Return the (X, Y) coordinate for the center point of the cell that contains the specified text.  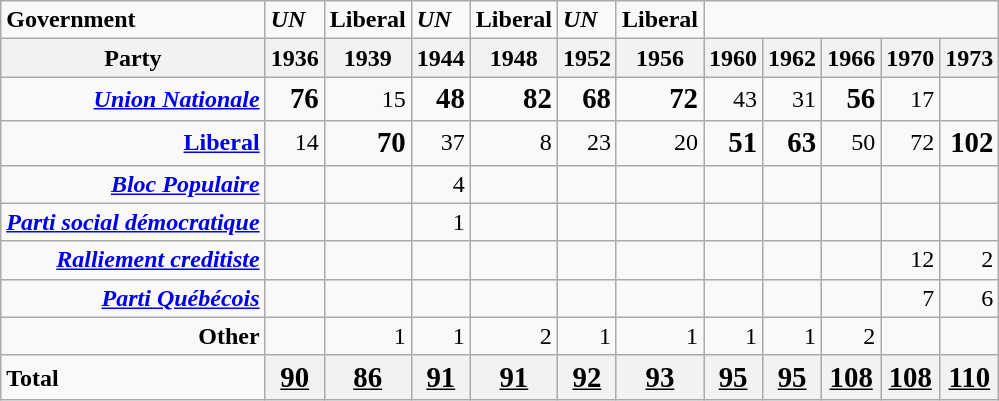
Parti social démocratique (133, 222)
Total (133, 377)
1970 (910, 58)
Union Nationale (133, 99)
92 (586, 377)
63 (792, 143)
110 (970, 377)
1948 (514, 58)
8 (514, 143)
1939 (368, 58)
70 (368, 143)
Parti Québécois (133, 298)
48 (440, 99)
15 (368, 99)
7 (910, 298)
86 (368, 377)
68 (586, 99)
1962 (792, 58)
1973 (970, 58)
37 (440, 143)
Other (133, 336)
43 (734, 99)
Party (133, 58)
1960 (734, 58)
51 (734, 143)
90 (294, 377)
1944 (440, 58)
76 (294, 99)
93 (660, 377)
1956 (660, 58)
Bloc Populaire (133, 184)
17 (910, 99)
1966 (852, 58)
1936 (294, 58)
Government (133, 20)
Ralliement creditiste (133, 260)
20 (660, 143)
82 (514, 99)
56 (852, 99)
12 (910, 260)
102 (970, 143)
31 (792, 99)
4 (440, 184)
50 (852, 143)
23 (586, 143)
14 (294, 143)
1952 (586, 58)
6 (970, 298)
